Detect which cell encompasses the target text, then output its (x, y) center coordinate. 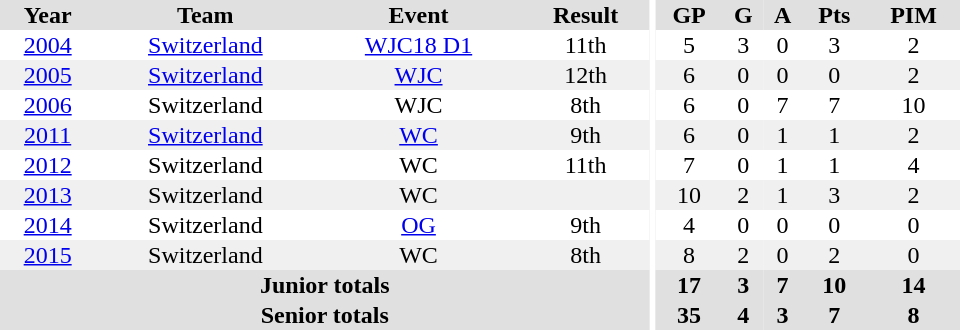
A (783, 15)
17 (689, 285)
35 (689, 315)
Team (205, 15)
Year (48, 15)
Event (418, 15)
2005 (48, 75)
5 (689, 45)
2012 (48, 165)
Junior totals (325, 285)
WJC18 D1 (418, 45)
14 (914, 285)
2011 (48, 135)
OG (418, 225)
2015 (48, 255)
2004 (48, 45)
Pts (834, 15)
2006 (48, 105)
Result (586, 15)
2013 (48, 195)
2014 (48, 225)
12th (586, 75)
PIM (914, 15)
GP (689, 15)
G (744, 15)
Senior totals (325, 315)
